Scan for the cell matching the given text and deliver its [X, Y] coordinate at center. 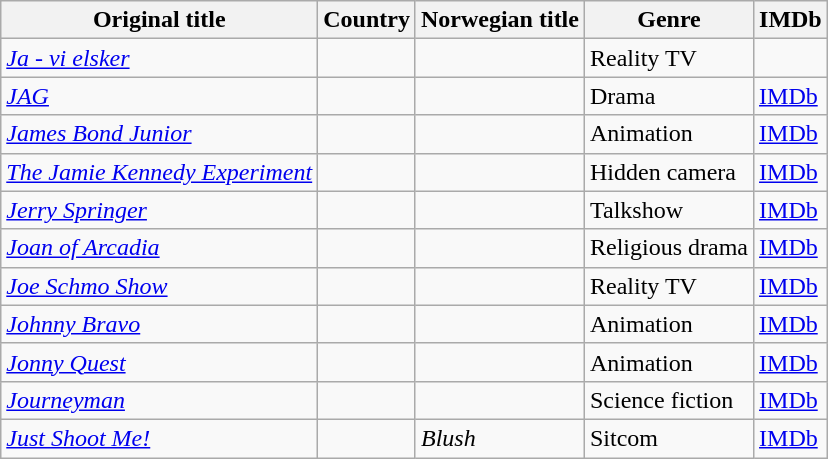
Genre [668, 20]
Joe Schmo Show [160, 286]
Johnny Bravo [160, 324]
Blush [500, 438]
Religious drama [668, 248]
Hidden camera [668, 172]
JAG [160, 96]
Jonny Quest [160, 362]
Original title [160, 20]
Country [367, 20]
Science fiction [668, 400]
Norwegian title [500, 20]
James Bond Junior [160, 134]
Ja - vi elsker [160, 58]
Joan of Arcadia [160, 248]
Drama [668, 96]
Talkshow [668, 210]
Sitcom [668, 438]
Jerry Springer [160, 210]
Just Shoot Me! [160, 438]
Journeyman [160, 400]
The Jamie Kennedy Experiment [160, 172]
